From the cell containing the given text, extract its center point as (X, Y) coordinate. 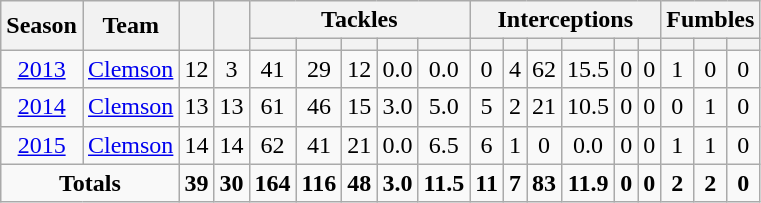
48 (360, 183)
15 (360, 107)
61 (272, 107)
2014 (42, 107)
46 (319, 107)
Team (130, 26)
Fumbles (710, 20)
2013 (42, 69)
2015 (42, 145)
Tackles (360, 20)
29 (319, 69)
3 (232, 69)
7 (514, 183)
6.5 (444, 145)
5.0 (444, 107)
11.5 (444, 183)
15.5 (588, 69)
30 (232, 183)
6 (487, 145)
11.9 (588, 183)
164 (272, 183)
10.5 (588, 107)
116 (319, 183)
39 (196, 183)
4 (514, 69)
5 (487, 107)
83 (544, 183)
Totals (90, 183)
Season (42, 26)
11 (487, 183)
Interceptions (566, 20)
